For the text-containing cell, return its midpoint in (x, y) coordinate format. 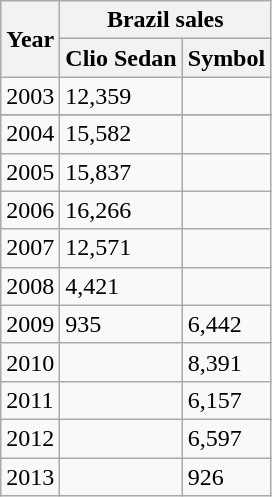
Brazil sales (166, 20)
2005 (30, 172)
2003 (30, 96)
2009 (30, 324)
Clio Sedan (121, 58)
Symbol (226, 58)
16,266 (121, 210)
2010 (30, 362)
4,421 (121, 286)
2008 (30, 286)
2007 (30, 248)
15,837 (121, 172)
15,582 (121, 134)
6,442 (226, 324)
926 (226, 477)
2012 (30, 438)
2011 (30, 400)
8,391 (226, 362)
12,571 (121, 248)
12,359 (121, 96)
2006 (30, 210)
2013 (30, 477)
6,157 (226, 400)
2004 (30, 134)
Year (30, 39)
6,597 (226, 438)
935 (121, 324)
